Identify which cell holds the provided text, then report its [x, y] central coordinate. 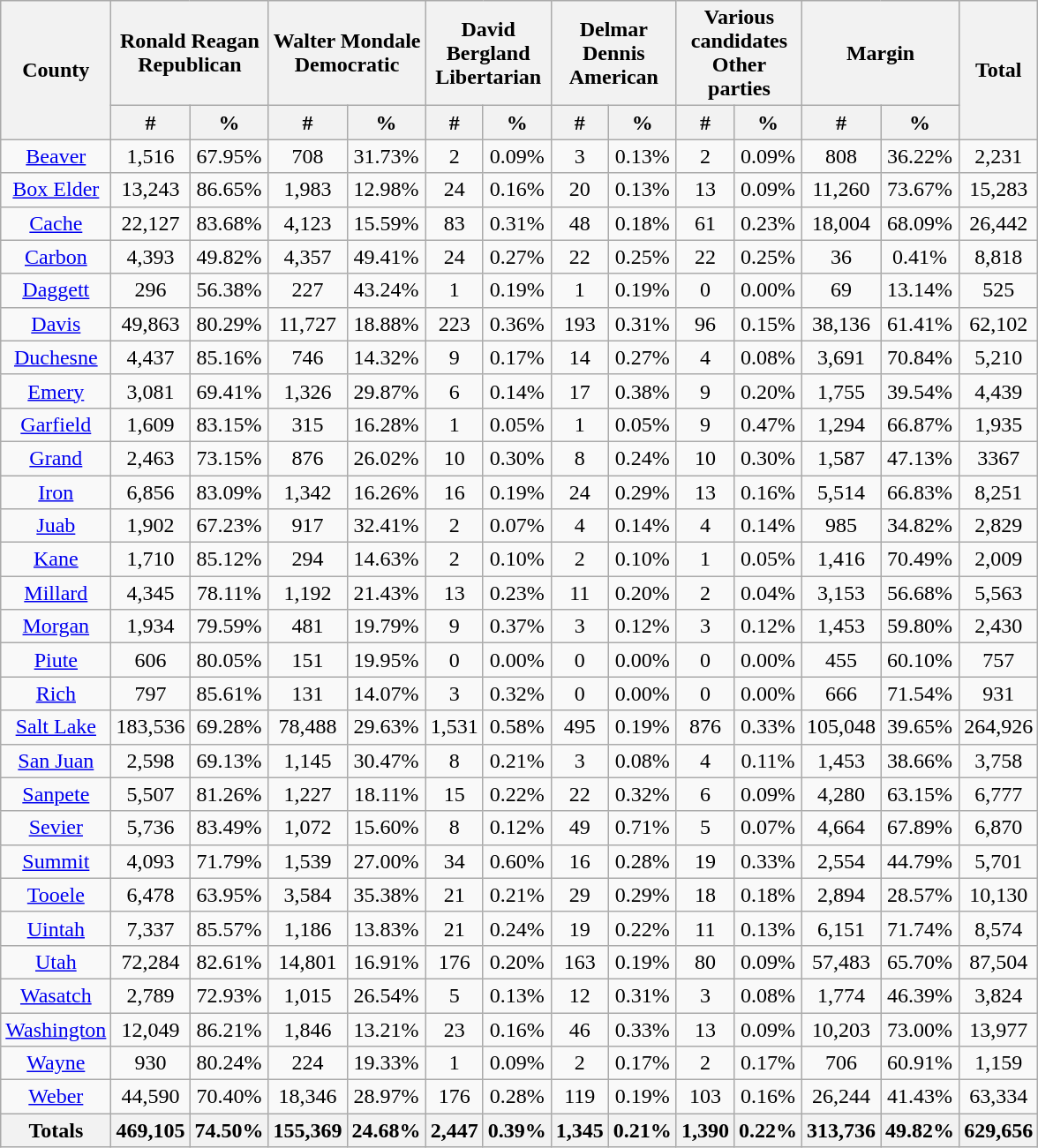
469,105 [150, 1130]
1,342 [307, 491]
16.91% [387, 962]
32.41% [387, 526]
2,554 [842, 861]
3,153 [842, 593]
746 [307, 357]
83.15% [229, 424]
0.38% [643, 391]
15.59% [387, 223]
13.14% [920, 290]
24.68% [387, 1130]
Daggett [56, 290]
49.41% [387, 257]
12,049 [150, 1030]
1,015 [307, 995]
60.91% [920, 1063]
3,824 [999, 995]
Morgan [56, 627]
18.88% [387, 324]
315 [307, 424]
103 [704, 1097]
495 [579, 727]
1,294 [842, 424]
Beaver [56, 156]
264,926 [999, 727]
38.66% [920, 761]
5,736 [150, 828]
18,004 [842, 223]
43.24% [387, 290]
119 [579, 1097]
2,789 [150, 995]
86.65% [229, 190]
1,531 [454, 727]
71.79% [229, 861]
227 [307, 290]
4,664 [842, 828]
85.61% [229, 694]
82.61% [229, 962]
3367 [999, 458]
4,123 [307, 223]
12.98% [387, 190]
68.09% [920, 223]
2,447 [454, 1130]
0.04% [768, 593]
Piute [56, 660]
69.41% [229, 391]
Millard [56, 593]
14 [579, 357]
2,598 [150, 761]
Cache [56, 223]
63,334 [999, 1097]
67.89% [920, 828]
0.37% [517, 627]
1,072 [307, 828]
11,727 [307, 324]
19.95% [387, 660]
71.54% [920, 694]
83.09% [229, 491]
63.95% [229, 895]
80.29% [229, 324]
49 [579, 828]
86.21% [229, 1030]
131 [307, 694]
13.21% [387, 1030]
96 [704, 324]
41.43% [920, 1097]
2,829 [999, 526]
38,136 [842, 324]
8,251 [999, 491]
81.26% [229, 794]
Margin [881, 53]
708 [307, 156]
8,574 [999, 928]
72.93% [229, 995]
63.15% [920, 794]
85.12% [229, 559]
2,009 [999, 559]
0.41% [920, 257]
61 [704, 223]
Delmar DennisAmerican [613, 53]
4,437 [150, 357]
17 [579, 391]
8,818 [999, 257]
223 [454, 324]
72,284 [150, 962]
56.68% [920, 593]
13.83% [387, 928]
525 [999, 290]
2,231 [999, 156]
Iron [56, 491]
20 [579, 190]
David BerglandLibertarian [488, 53]
1,186 [307, 928]
Various candidatesOther parties [739, 53]
Washington [56, 1030]
67.95% [229, 156]
56.38% [229, 290]
34 [454, 861]
28.97% [387, 1097]
39.65% [920, 727]
1,159 [999, 1063]
Juab [56, 526]
1,345 [579, 1130]
Ronald ReaganRepublican [190, 53]
294 [307, 559]
5,507 [150, 794]
0.47% [768, 424]
15.60% [387, 828]
0.60% [517, 861]
12 [579, 995]
757 [999, 660]
48 [579, 223]
6,856 [150, 491]
1,516 [150, 156]
83.68% [229, 223]
69 [842, 290]
69.13% [229, 761]
39.54% [920, 391]
0.11% [768, 761]
1,145 [307, 761]
183,536 [150, 727]
1,609 [150, 424]
Summit [56, 861]
481 [307, 627]
3,584 [307, 895]
71.74% [920, 928]
151 [307, 660]
70.49% [920, 559]
83.49% [229, 828]
Utah [56, 962]
313,736 [842, 1130]
155,369 [307, 1130]
18,346 [307, 1097]
930 [150, 1063]
62,102 [999, 324]
10,130 [999, 895]
73.67% [920, 190]
606 [150, 660]
San Juan [56, 761]
797 [150, 694]
1,416 [842, 559]
27.00% [387, 861]
3,081 [150, 391]
Totals [56, 1130]
985 [842, 526]
22,127 [150, 223]
11,260 [842, 190]
1,846 [307, 1030]
4,093 [150, 861]
14.63% [387, 559]
73.15% [229, 458]
18 [704, 895]
70.40% [229, 1097]
3,691 [842, 357]
10,203 [842, 1030]
1,390 [704, 1130]
Rich [56, 694]
46.39% [920, 995]
80 [704, 962]
5,563 [999, 593]
1,227 [307, 794]
67.23% [229, 526]
1,934 [150, 627]
931 [999, 694]
Box Elder [56, 190]
73.00% [920, 1030]
Total [999, 71]
74.50% [229, 1130]
83 [454, 223]
1,192 [307, 593]
706 [842, 1063]
Weber [56, 1097]
1,326 [307, 391]
Davis [56, 324]
19.79% [387, 627]
15 [454, 794]
Walter MondaleDemocratic [347, 53]
Duchesne [56, 357]
31.73% [387, 156]
193 [579, 324]
35.38% [387, 895]
Sevier [56, 828]
26,244 [842, 1097]
34.82% [920, 526]
Sanpete [56, 794]
4,345 [150, 593]
80.05% [229, 660]
60.10% [920, 660]
59.80% [920, 627]
Wayne [56, 1063]
18.11% [387, 794]
6,151 [842, 928]
78,488 [307, 727]
5,701 [999, 861]
61.41% [920, 324]
2,463 [150, 458]
629,656 [999, 1130]
1,902 [150, 526]
0.36% [517, 324]
57,483 [842, 962]
15,283 [999, 190]
1,587 [842, 458]
70.84% [920, 357]
296 [150, 290]
44.79% [920, 861]
6,870 [999, 828]
105,048 [842, 727]
44,590 [150, 1097]
16.28% [387, 424]
1,774 [842, 995]
224 [307, 1063]
0.39% [517, 1130]
14,801 [307, 962]
78.11% [229, 593]
46 [579, 1030]
66.83% [920, 491]
26,442 [999, 223]
85.57% [229, 928]
80.24% [229, 1063]
23 [454, 1030]
0.58% [517, 727]
26.54% [387, 995]
36 [842, 257]
47.13% [920, 458]
163 [579, 962]
30.47% [387, 761]
4,280 [842, 794]
County [56, 71]
19.33% [387, 1063]
5,210 [999, 357]
36.22% [920, 156]
3,758 [999, 761]
Emery [56, 391]
14.07% [387, 694]
4,439 [999, 391]
Carbon [56, 257]
Tooele [56, 895]
917 [307, 526]
79.59% [229, 627]
26.02% [387, 458]
Grand [56, 458]
666 [842, 694]
4,357 [307, 257]
Wasatch [56, 995]
2,894 [842, 895]
0.15% [768, 324]
7,337 [150, 928]
13,977 [999, 1030]
Kane [56, 559]
6,478 [150, 895]
21.43% [387, 593]
65.70% [920, 962]
4,393 [150, 257]
16.26% [387, 491]
14.32% [387, 357]
87,504 [999, 962]
28.57% [920, 895]
5,514 [842, 491]
1,710 [150, 559]
49,863 [150, 324]
Uintah [56, 928]
Salt Lake [56, 727]
1,983 [307, 190]
455 [842, 660]
29.63% [387, 727]
6,777 [999, 794]
808 [842, 156]
29.87% [387, 391]
0.71% [643, 828]
2,430 [999, 627]
1,539 [307, 861]
13,243 [150, 190]
66.87% [920, 424]
29 [579, 895]
69.28% [229, 727]
1,755 [842, 391]
85.16% [229, 357]
Garfield [56, 424]
1,935 [999, 424]
